Provide the [x, y] coordinate of the cell's center where the given text is located.  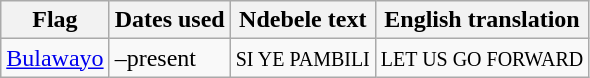
English translation [482, 20]
–present [170, 58]
Dates used [170, 20]
Bulawayo [55, 58]
LET US GO FORWARD [482, 58]
SI YE PAMBILI [302, 58]
Flag [55, 20]
Ndebele text [302, 20]
